Return (X, Y) of the center of cell containing provided text 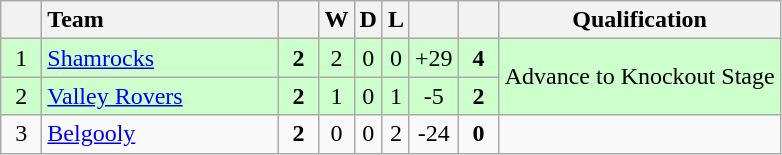
L (396, 20)
+29 (434, 58)
3 (22, 134)
D (368, 20)
Team (160, 20)
Advance to Knockout Stage (640, 77)
W (336, 20)
Valley Rovers (160, 96)
Qualification (640, 20)
Belgooly (160, 134)
-24 (434, 134)
4 (478, 58)
-5 (434, 96)
Shamrocks (160, 58)
